Detect which cell encompasses the target text, then output its [X, Y] center coordinate. 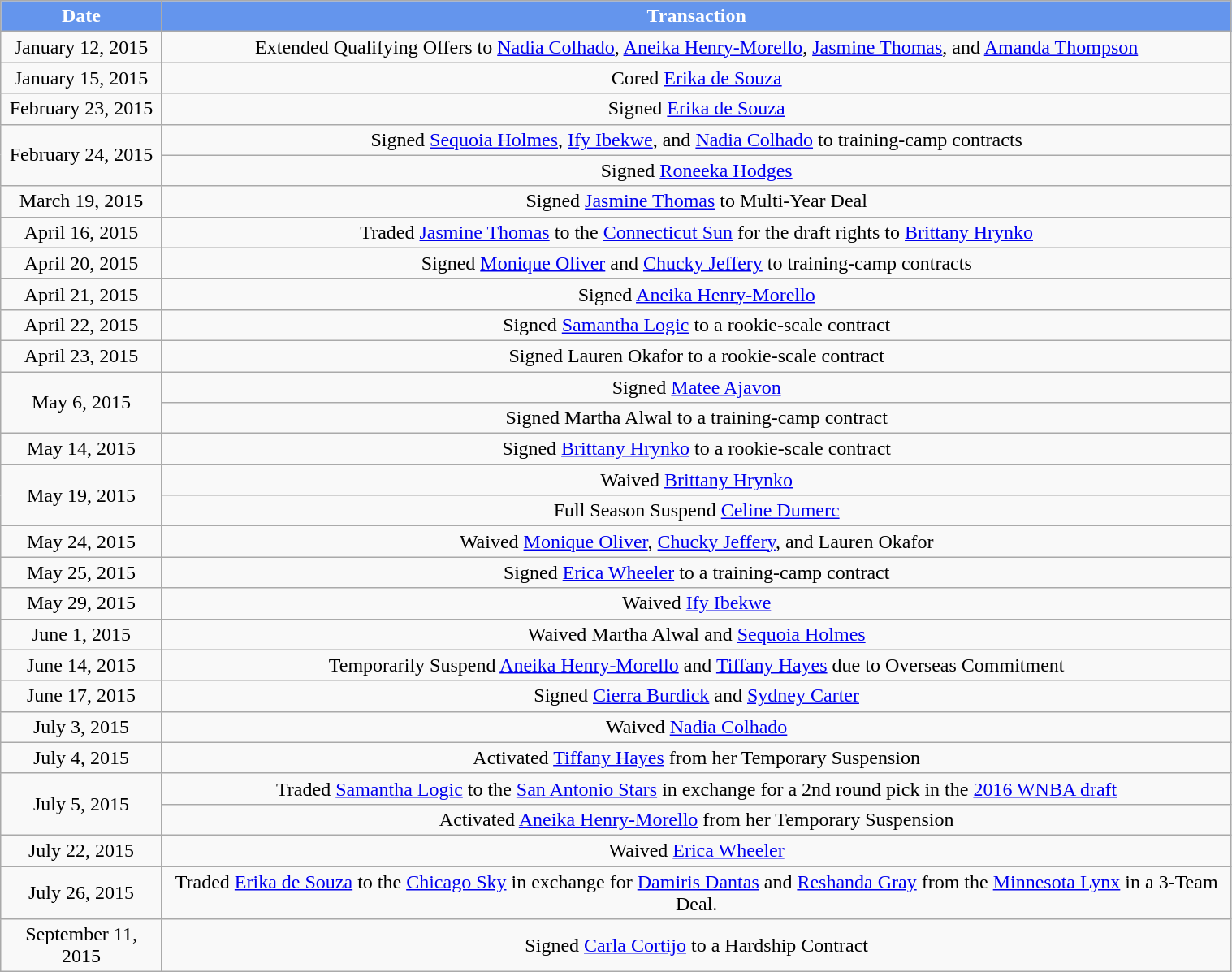
June 1, 2015 [81, 634]
Transaction [697, 16]
Waived Monique Oliver, Chucky Jeffery, and Lauren Okafor [697, 542]
February 23, 2015 [81, 109]
Full Season Suspend Celine Dumerc [697, 511]
Activated Tiffany Hayes from her Temporary Suspension [697, 758]
Cored Erika de Souza [697, 78]
September 11, 2015 [81, 945]
May 19, 2015 [81, 495]
Signed Sequoia Holmes, Ify Ibekwe, and Nadia Colhado to training-camp contracts [697, 140]
July 26, 2015 [81, 892]
Signed Monique Oliver and Chucky Jeffery to training-camp contracts [697, 263]
Signed Matee Ajavon [697, 387]
Waived Martha Alwal and Sequoia Holmes [697, 634]
Waived Erica Wheeler [697, 850]
May 29, 2015 [81, 603]
January 15, 2015 [81, 78]
April 16, 2015 [81, 232]
Signed Brittany Hrynko to a rookie-scale contract [697, 449]
Signed Martha Alwal to a training-camp contract [697, 418]
June 14, 2015 [81, 665]
Traded Erika de Souza to the Chicago Sky in exchange for Damiris Dantas and Reshanda Gray from the Minnesota Lynx in a 3-Team Deal. [697, 892]
July 4, 2015 [81, 758]
May 14, 2015 [81, 449]
July 5, 2015 [81, 804]
Traded Jasmine Thomas to the Connecticut Sun for the draft rights to Brittany Hrynko [697, 232]
Extended Qualifying Offers to Nadia Colhado, Aneika Henry-Morello, Jasmine Thomas, and Amanda Thompson [697, 47]
May 25, 2015 [81, 572]
Signed Roneeka Hodges [697, 171]
Signed Erika de Souza [697, 109]
January 12, 2015 [81, 47]
April 22, 2015 [81, 325]
April 21, 2015 [81, 294]
Signed Erica Wheeler to a training-camp contract [697, 572]
Signed Jasmine Thomas to Multi-Year Deal [697, 201]
Signed Lauren Okafor to a rookie-scale contract [697, 356]
Waived Nadia Colhado [697, 727]
Activated Aneika Henry-Morello from her Temporary Suspension [697, 819]
March 19, 2015 [81, 201]
July 22, 2015 [81, 850]
May 6, 2015 [81, 403]
Signed Carla Cortijo to a Hardship Contract [697, 945]
April 20, 2015 [81, 263]
July 3, 2015 [81, 727]
Signed Cierra Burdick and Sydney Carter [697, 696]
Temporarily Suspend Aneika Henry-Morello and Tiffany Hayes due to Overseas Commitment [697, 665]
May 24, 2015 [81, 542]
Traded Samantha Logic to the San Antonio Stars in exchange for a 2nd round pick in the 2016 WNBA draft [697, 788]
Waived Brittany Hrynko [697, 480]
April 23, 2015 [81, 356]
Date [81, 16]
Signed Samantha Logic to a rookie-scale contract [697, 325]
Waived Ify Ibekwe [697, 603]
February 24, 2015 [81, 155]
Signed Aneika Henry-Morello [697, 294]
June 17, 2015 [81, 696]
